Output the [x, y] coordinate of the center of the cell containing the given text.  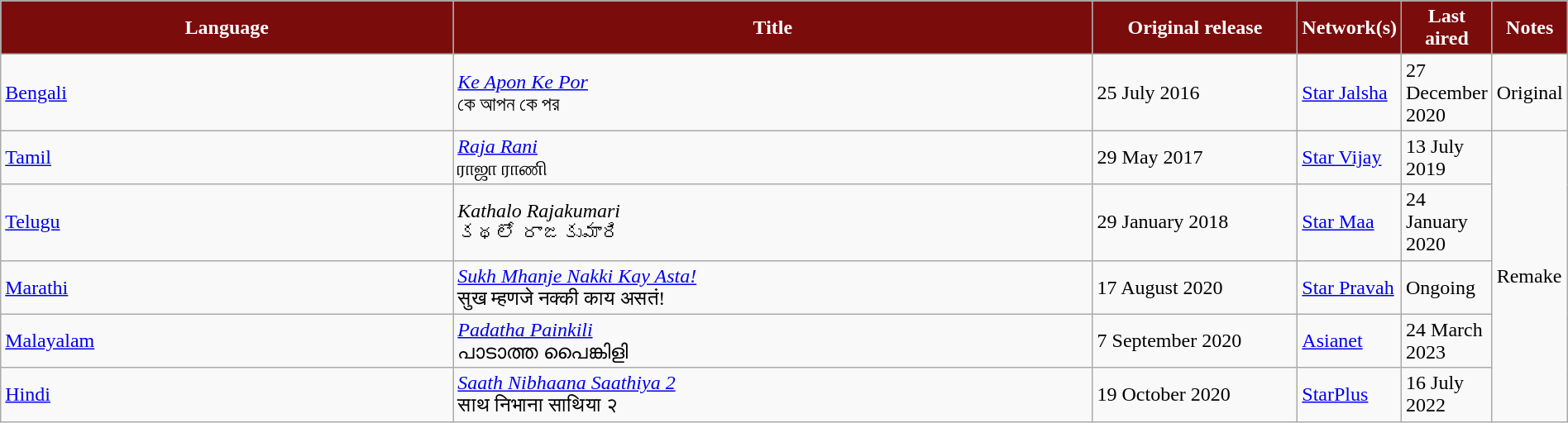
19 October 2020 [1195, 395]
Padatha Painkili പാടാത്ത പൈങ്കിളി [772, 340]
Star Pravah [1350, 288]
Raja Rani ராஜா ராணி [772, 157]
27 December 2020 [1447, 93]
25 July 2016 [1195, 93]
Language [227, 28]
Last aired [1447, 28]
Star Jalsha [1350, 93]
Telugu [227, 222]
Bengali [227, 93]
Tamil [227, 157]
Marathi [227, 288]
StarPlus [1350, 395]
17 August 2020 [1195, 288]
Network(s) [1350, 28]
24 January 2020 [1447, 222]
Original release [1195, 28]
16 July 2022 [1447, 395]
Malayalam [227, 340]
7 September 2020 [1195, 340]
Notes [1530, 28]
Kathalo Rajakumari కథలో రాజకుమారి [772, 222]
Remake [1530, 276]
24 March 2023 [1447, 340]
Saath Nibhaana Saathiya 2 साथ निभाना साथिया २ [772, 395]
Ongoing [1447, 288]
Ke Apon Ke Por কে আপন কে পর [772, 93]
13 July 2019 [1447, 157]
Sukh Mhanje Nakki Kay Asta! सुख म्हणजे नक्की काय असतं! [772, 288]
Star Maa [1350, 222]
Title [772, 28]
Hindi [227, 395]
29 January 2018 [1195, 222]
Star Vijay [1350, 157]
Original [1530, 93]
29 May 2017 [1195, 157]
Asianet [1350, 340]
